Output the (x, y) coordinate of the center of the cell containing the given text.  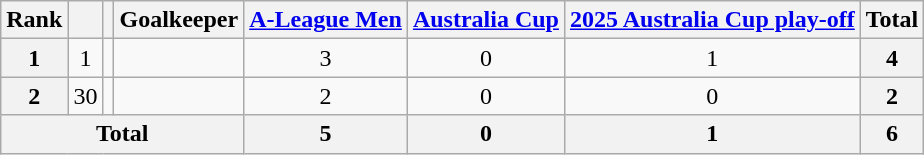
6 (892, 134)
2025 Australia Cup play-off (712, 20)
3 (326, 58)
30 (86, 96)
Australia Cup (486, 20)
A-League Men (326, 20)
Goalkeeper (179, 20)
Rank (34, 20)
5 (326, 134)
4 (892, 58)
